For the text-containing cell, return its midpoint in [x, y] coordinate format. 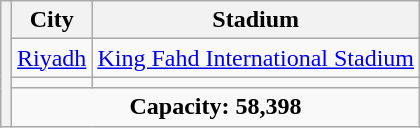
Stadium [256, 20]
Capacity: 58,398 [215, 107]
City [51, 20]
Riyadh [51, 58]
King Fahd International Stadium [256, 58]
